Pinpoint the cell where the given text exists, returning its [x, y] midpoint coordinate. 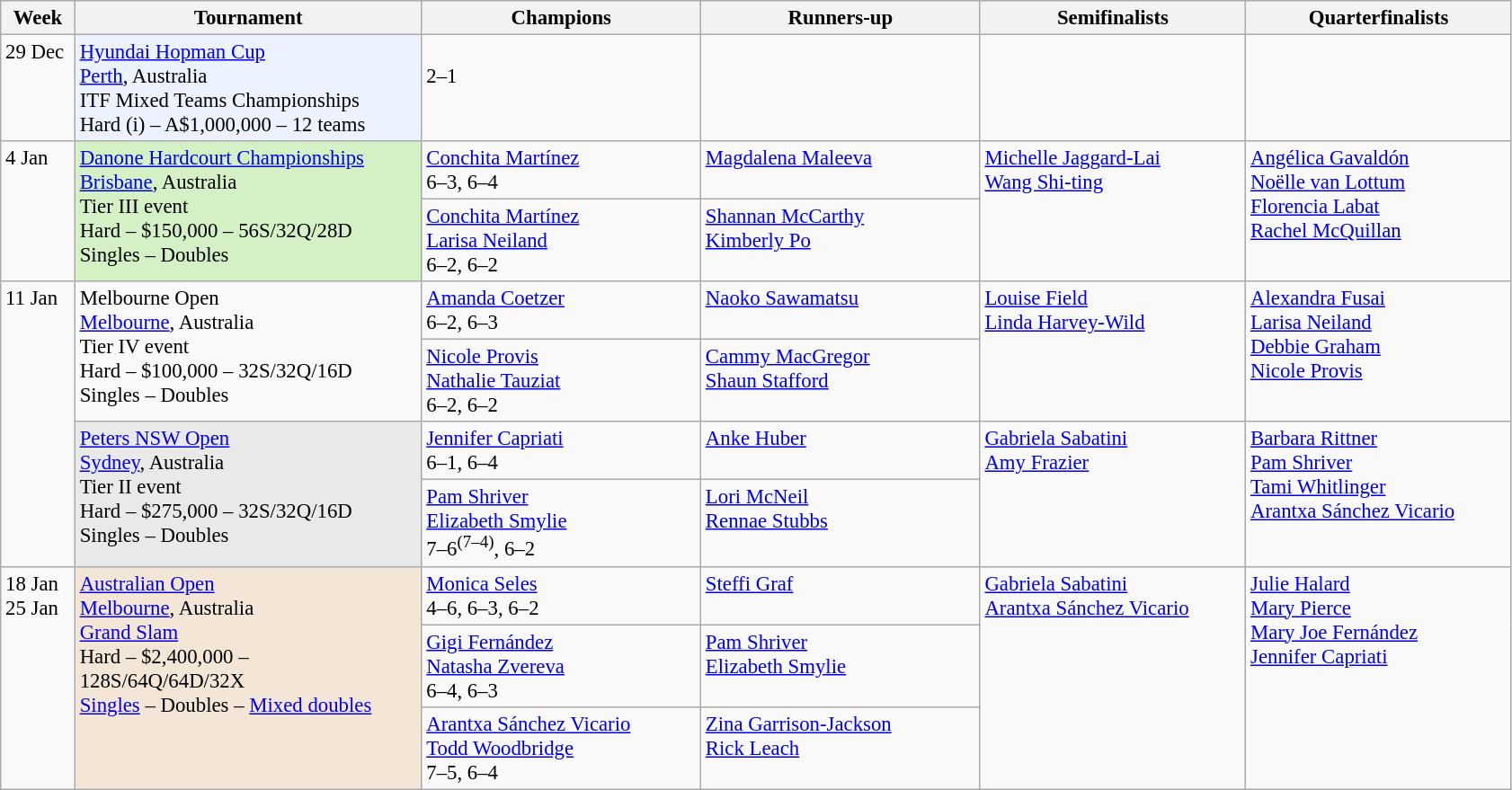
Zina Garrison-Jackson Rick Leach [841, 748]
Hyundai Hopman CupPerth, AustraliaITF Mixed Teams ChampionshipsHard (i) – A$1,000,000 – 12 teams [248, 88]
Julie Halard Mary Pierce Mary Joe Fernández Jennifer Capriati [1379, 678]
Anke Huber [841, 451]
Danone Hardcourt Championships Brisbane, Australia Tier III event Hard – $150,000 – 56S/32Q/28DSingles – Doubles [248, 211]
Peters NSW Open Sydney, Australia Tier II event Hard – $275,000 – 32S/32Q/16DSingles – Doubles [248, 494]
Pam Shriver Elizabeth Smylie [841, 666]
Arantxa Sánchez Vicario Todd Woodbridge 7–5, 6–4 [561, 748]
Semifinalists [1113, 18]
Alexandra Fusai Larisa Neiland Debbie Graham Nicole Provis [1379, 351]
Conchita Martínez6–3, 6–4 [561, 171]
Week [38, 18]
29 Dec [38, 88]
4 Jan [38, 211]
Australian Open Melbourne, Australia Grand Slam Hard – $2,400,000 – 128S/64Q/64D/32X Singles – Doubles – Mixed doubles [248, 678]
Cammy MacGregor Shaun Stafford [841, 381]
Amanda Coetzer6–2, 6–3 [561, 311]
Tournament [248, 18]
2–1 [561, 88]
Gabriela Sabatini Arantxa Sánchez Vicario [1113, 678]
Monica Seles4–6, 6–3, 6–2 [561, 595]
Jennifer Capriati6–1, 6–4 [561, 451]
Nicole Provis Nathalie Tauziat 6–2, 6–2 [561, 381]
Gigi Fernández Natasha Zvereva 6–4, 6–3 [561, 666]
Louise Field Linda Harvey-Wild [1113, 351]
Barbara Rittner Pam Shriver Tami Whitlinger Arantxa Sánchez Vicario [1379, 494]
Champions [561, 18]
Gabriela Sabatini Amy Frazier [1113, 494]
Pam Shriver Elizabeth Smylie 7–6(7–4), 6–2 [561, 523]
Angélica Gavaldón Noëlle van Lottum Florencia Labat Rachel McQuillan [1379, 211]
Melbourne Open Melbourne, Australia Tier IV event Hard – $100,000 – 32S/32Q/16DSingles – Doubles [248, 351]
Michelle Jaggard-Lai Wang Shi-ting [1113, 211]
18 Jan25 Jan [38, 678]
Steffi Graf [841, 595]
Lori McNeil Rennae Stubbs [841, 523]
Shannan McCarthy Kimberly Po [841, 241]
Magdalena Maleeva [841, 171]
11 Jan [38, 424]
Runners-up [841, 18]
Quarterfinalists [1379, 18]
Naoko Sawamatsu [841, 311]
Conchita Martínez Larisa Neiland 6–2, 6–2 [561, 241]
